Capture the cell that displays the provided text and extract its [X, Y] central coordinate. 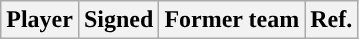
Former team [232, 20]
Player [40, 20]
Ref. [332, 20]
Signed [118, 20]
